Search for the cell housing the specified text and yield its [x, y] center coordinate. 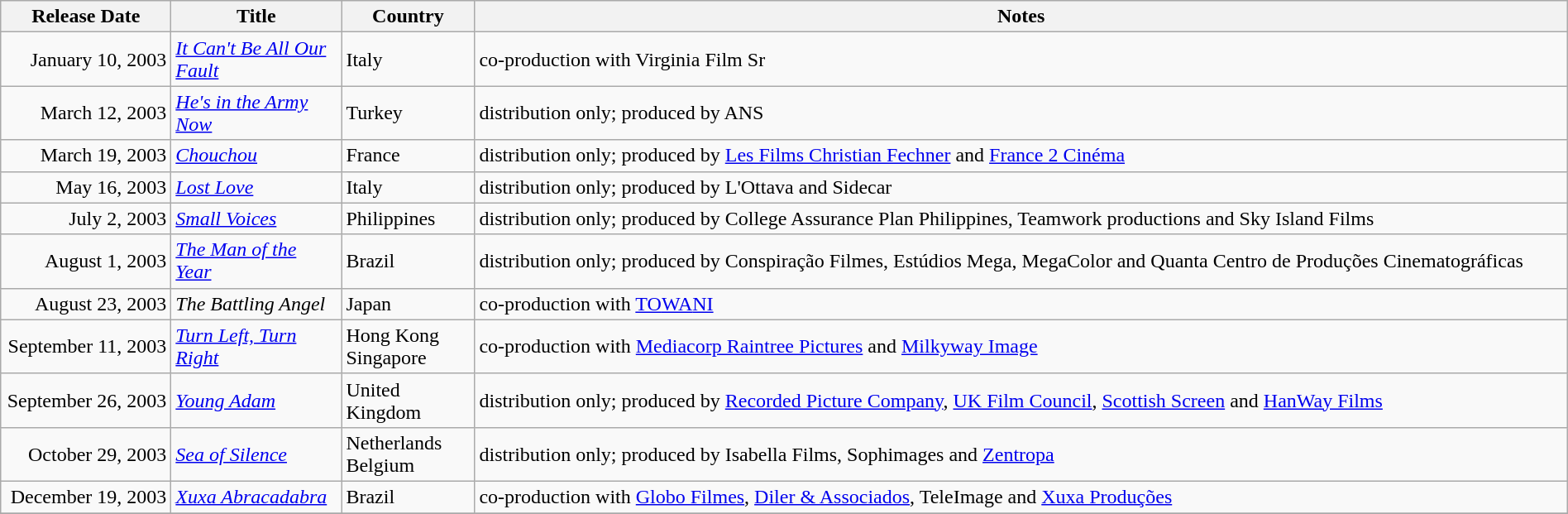
distribution only; produced by Conspiração Filmes, Estúdios Mega, MegaColor and Quanta Centro de Produções Cinematográficas [1021, 262]
co-production with Mediacorp Raintree Pictures and Milkyway Image [1021, 346]
It Can't Be All Our Fault [256, 60]
Lost Love [256, 187]
August 23, 2003 [86, 304]
distribution only; produced by ANS [1021, 113]
Notes [1021, 17]
March 12, 2003 [86, 113]
The Battling Angel [256, 304]
Small Voices [256, 219]
Xuxa Abracadabra [256, 497]
Philippines [409, 219]
Chouchou [256, 156]
January 10, 2003 [86, 60]
Turn Left, Turn Right [256, 346]
distribution only; produced by Recorded Picture Company, UK Film Council, Scottish Screen and HanWay Films [1021, 401]
October 29, 2003 [86, 454]
co-production with Globo Filmes, Diler & Associados, TeleImage and Xuxa Produções [1021, 497]
The Man of the Year [256, 262]
co-production with Virginia Film Sr [1021, 60]
Turkey [409, 113]
September 26, 2003 [86, 401]
September 11, 2003 [86, 346]
March 19, 2003 [86, 156]
United Kingdom [409, 401]
distribution only; produced by L'Ottava and Sidecar [1021, 187]
Hong KongSingapore [409, 346]
Release Date [86, 17]
August 1, 2003 [86, 262]
distribution only; produced by Isabella Films, Sophimages and Zentropa [1021, 454]
distribution only; produced by College Assurance Plan Philippines, Teamwork productions and Sky Island Films [1021, 219]
distribution only; produced by Les Films Christian Fechner and France 2 Cinéma [1021, 156]
NetherlandsBelgium [409, 454]
Country [409, 17]
Japan [409, 304]
December 19, 2003 [86, 497]
May 16, 2003 [86, 187]
Young Adam [256, 401]
He's in the Army Now [256, 113]
July 2, 2003 [86, 219]
Sea of Silence [256, 454]
co-production with TOWANI [1021, 304]
France [409, 156]
Title [256, 17]
